Output the (X, Y) coordinate of the center of the cell containing the given text.  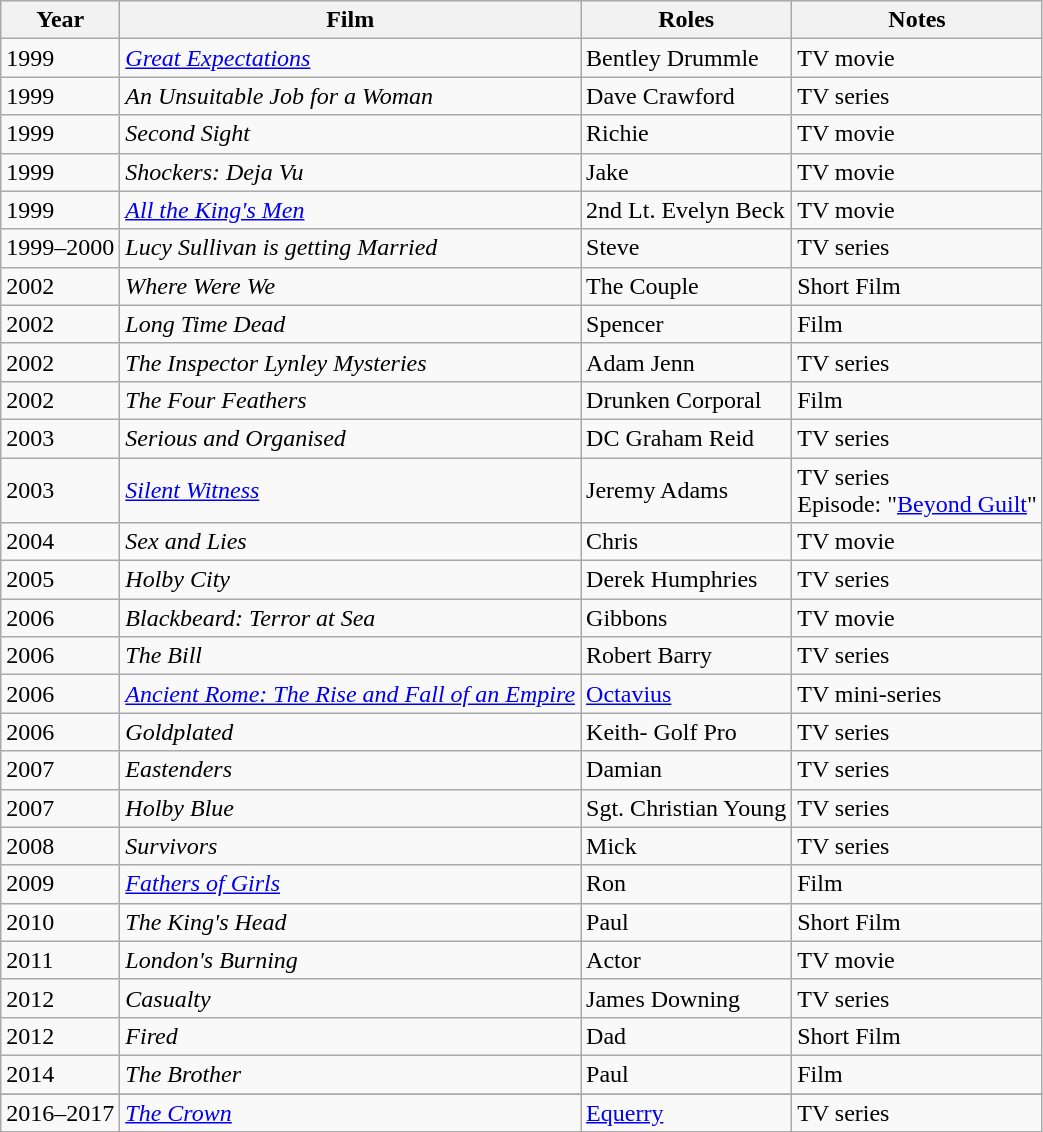
2016–2017 (60, 1113)
Lucy Sullivan is getting Married (350, 248)
Dave Crawford (686, 96)
James Downing (686, 998)
Sgt. Christian Young (686, 808)
Adam Jenn (686, 362)
TV mini-series (918, 694)
Second Sight (350, 134)
Serious and Organised (350, 438)
2nd Lt. Evelyn Beck (686, 210)
The Couple (686, 286)
Casualty (350, 998)
Goldplated (350, 732)
Spencer (686, 324)
Jeremy Adams (686, 490)
Holby Blue (350, 808)
An Unsuitable Job for a Woman (350, 96)
2011 (60, 960)
Ron (686, 884)
Roles (686, 20)
Derek Humphries (686, 580)
Holby City (350, 580)
The Inspector Lynley Mysteries (350, 362)
The Bill (350, 656)
Silent Witness (350, 490)
Drunken Corporal (686, 400)
Shockers: Deja Vu (350, 172)
TV seriesEpisode: "Beyond Guilt" (918, 490)
Sex and Lies (350, 542)
Eastenders (350, 770)
The Four Feathers (350, 400)
All the King's Men (350, 210)
2004 (60, 542)
The Brother (350, 1074)
The King's Head (350, 922)
2008 (60, 846)
Fathers of Girls (350, 884)
Equerry (686, 1113)
The Crown (350, 1113)
Notes (918, 20)
DC Graham Reid (686, 438)
Chris (686, 542)
Fired (350, 1036)
Year (60, 20)
Where Were We (350, 286)
Richie (686, 134)
2010 (60, 922)
Actor (686, 960)
Steve (686, 248)
2005 (60, 580)
Damian (686, 770)
2009 (60, 884)
Blackbeard: Terror at Sea (350, 618)
London's Burning (350, 960)
Great Expectations (350, 58)
Long Time Dead (350, 324)
Octavius (686, 694)
Jake (686, 172)
Bentley Drummle (686, 58)
Survivors (350, 846)
Mick (686, 846)
Gibbons (686, 618)
1999–2000 (60, 248)
Robert Barry (686, 656)
Dad (686, 1036)
Ancient Rome: The Rise and Fall of an Empire (350, 694)
Keith- Golf Pro (686, 732)
2014 (60, 1074)
